Return the [X, Y] coordinate for the center point of the cell that contains the specified text.  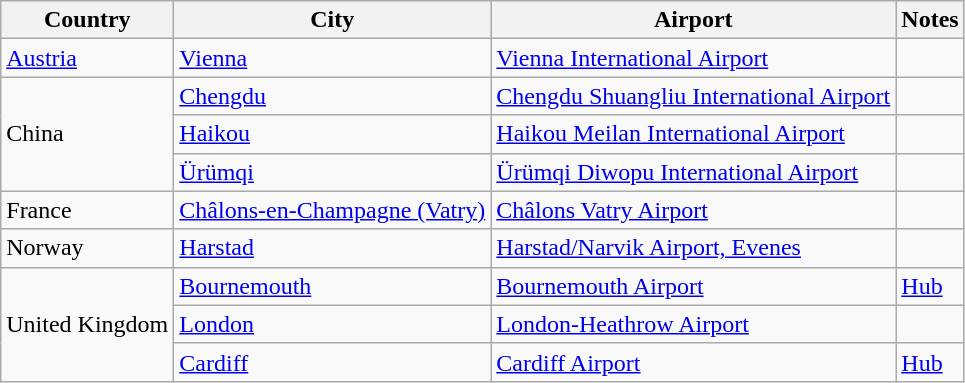
City [332, 20]
Country [88, 20]
Notes [930, 20]
France [88, 210]
Cardiff [332, 362]
Ürümqi Diwopu International Airport [694, 172]
Chengdu [332, 96]
Chengdu Shuangliu International Airport [694, 96]
Haikou Meilan International Airport [694, 134]
Châlons Vatry Airport [694, 210]
London [332, 324]
Bournemouth Airport [694, 286]
Cardiff Airport [694, 362]
Harstad [332, 248]
Austria [88, 58]
United Kingdom [88, 324]
China [88, 134]
Haikou [332, 134]
Châlons-en-Champagne (Vatry) [332, 210]
Vienna International Airport [694, 58]
Ürümqi [332, 172]
Harstad/Narvik Airport, Evenes [694, 248]
Airport [694, 20]
Bournemouth [332, 286]
London-Heathrow Airport [694, 324]
Norway [88, 248]
Vienna [332, 58]
